Return [X, Y] of the center of cell containing provided text 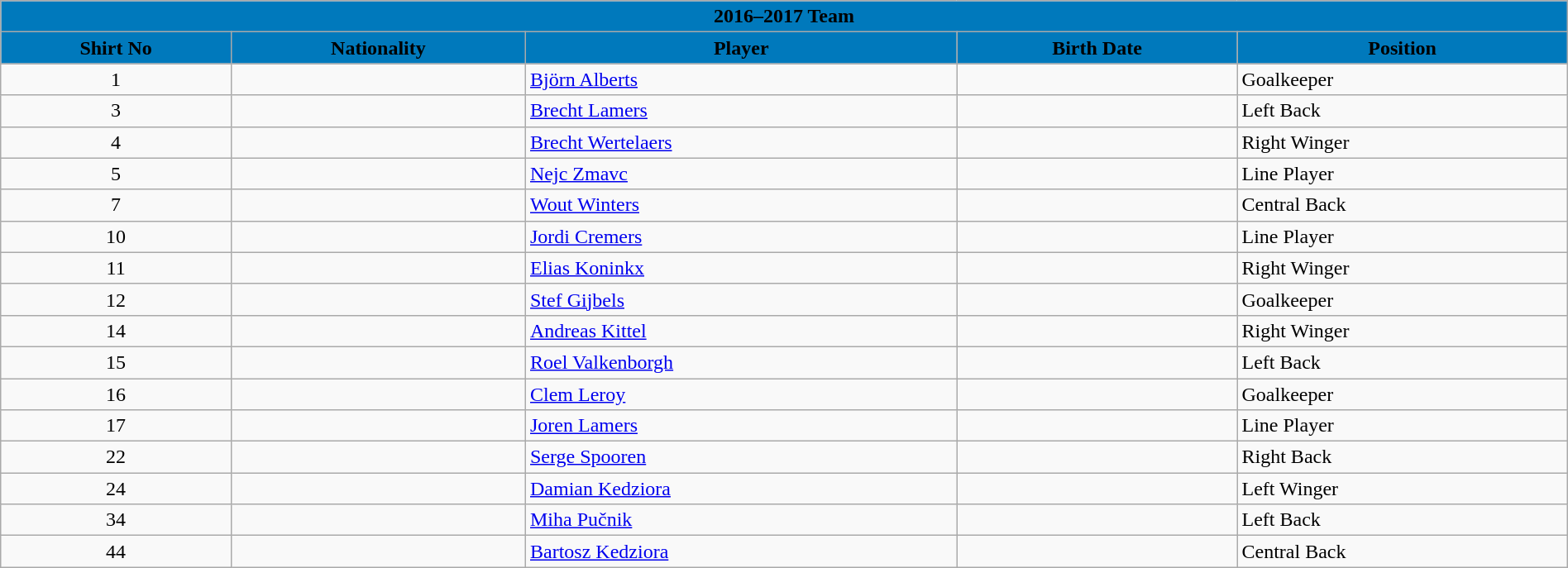
34 [116, 520]
Birth Date [1097, 48]
22 [116, 457]
15 [116, 362]
4 [116, 142]
Position [1403, 48]
Stef Gijbels [741, 299]
Brecht Wertelaers [741, 142]
Joren Lamers [741, 426]
Player [741, 48]
Andreas Kittel [741, 331]
Björn Alberts [741, 79]
16 [116, 394]
17 [116, 426]
Roel Valkenborgh [741, 362]
Damian Kedziora [741, 489]
10 [116, 236]
24 [116, 489]
Wout Winters [741, 205]
2016–2017 Team [784, 17]
1 [116, 79]
Brecht Lamers [741, 111]
Elias Koninkx [741, 268]
12 [116, 299]
Jordi Cremers [741, 236]
Shirt No [116, 48]
7 [116, 205]
Miha Pučnik [741, 520]
44 [116, 551]
5 [116, 174]
Bartosz Kedziora [741, 551]
Nationality [378, 48]
Left Winger [1403, 489]
3 [116, 111]
14 [116, 331]
Serge Spooren [741, 457]
Nejc Zmavc [741, 174]
11 [116, 268]
Right Back [1403, 457]
Clem Leroy [741, 394]
